Scan for the cell matching the given text and deliver its [x, y] coordinate at center. 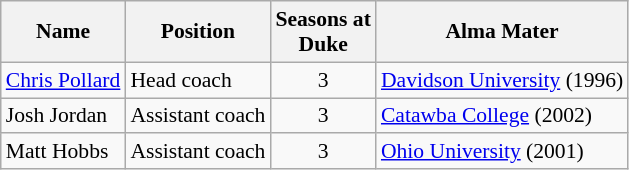
Position [198, 32]
Matt Hobbs [64, 152]
Head coach [198, 80]
Alma Mater [502, 32]
Josh Jordan [64, 116]
Chris Pollard [64, 80]
Seasons atDuke [322, 32]
Name [64, 32]
Catawba College (2002) [502, 116]
Davidson University (1996) [502, 80]
Ohio University (2001) [502, 152]
